Search for the cell housing the specified text and yield its [X, Y] center coordinate. 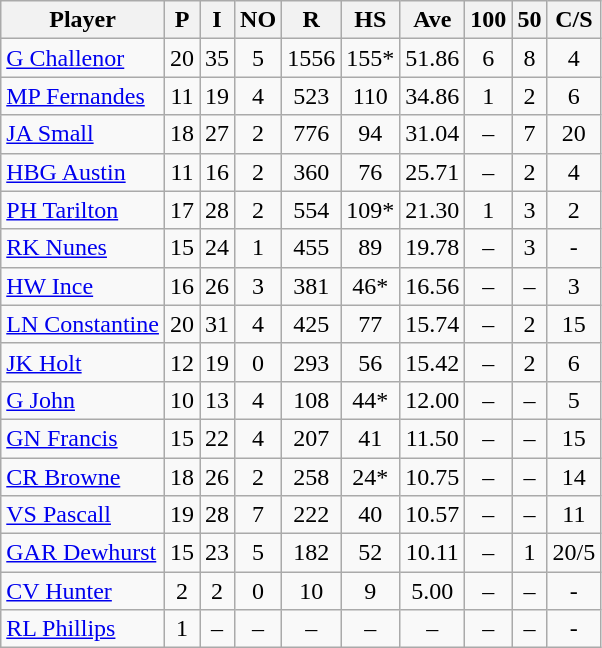
CR Browne [83, 477]
19.78 [432, 248]
MP Fernandes [83, 96]
1556 [312, 58]
CV Hunter [83, 591]
9 [370, 591]
10.11 [432, 553]
207 [312, 438]
15.42 [432, 362]
31 [218, 324]
I [218, 20]
381 [312, 286]
LN Constantine [83, 324]
22 [218, 438]
15.74 [432, 324]
425 [312, 324]
24 [218, 248]
109* [370, 210]
523 [312, 96]
JA Small [83, 134]
222 [312, 515]
455 [312, 248]
25.71 [432, 172]
GAR Dewhurst [83, 553]
20/5 [574, 553]
23 [218, 553]
C/S [574, 20]
155* [370, 58]
12 [182, 362]
G Challenor [83, 58]
108 [312, 400]
293 [312, 362]
24* [370, 477]
46* [370, 286]
11.50 [432, 438]
89 [370, 248]
G John [83, 400]
76 [370, 172]
14 [574, 477]
51.86 [432, 58]
41 [370, 438]
52 [370, 553]
554 [312, 210]
35 [218, 58]
Player [83, 20]
Ave [432, 20]
258 [312, 477]
40 [370, 515]
21.30 [432, 210]
JK Holt [83, 362]
GN Francis [83, 438]
16.56 [432, 286]
8 [530, 58]
50 [530, 20]
56 [370, 362]
94 [370, 134]
HBG Austin [83, 172]
27 [218, 134]
10.57 [432, 515]
PH Tarilton [83, 210]
RK Nunes [83, 248]
360 [312, 172]
44* [370, 400]
12.00 [432, 400]
R [312, 20]
110 [370, 96]
17 [182, 210]
HS [370, 20]
P [182, 20]
31.04 [432, 134]
RL Phillips [83, 629]
34.86 [432, 96]
NO [258, 20]
13 [218, 400]
776 [312, 134]
VS Pascall [83, 515]
100 [488, 20]
5.00 [432, 591]
10.75 [432, 477]
182 [312, 553]
HW Ince [83, 286]
77 [370, 324]
